Return (x, y) of the center of cell containing provided text 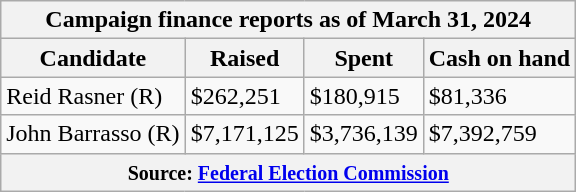
$180,915 (364, 96)
$3,736,139 (364, 134)
Campaign finance reports as of March 31, 2024 (288, 20)
Raised (244, 58)
Candidate (93, 58)
Cash on hand (499, 58)
John Barrasso (R) (93, 134)
$7,392,759 (499, 134)
$7,171,125 (244, 134)
Spent (364, 58)
Source: Federal Election Commission (288, 172)
Reid Rasner (R) (93, 96)
$81,336 (499, 96)
$262,251 (244, 96)
